Output the (x, y) coordinate of the center of the cell containing the given text.  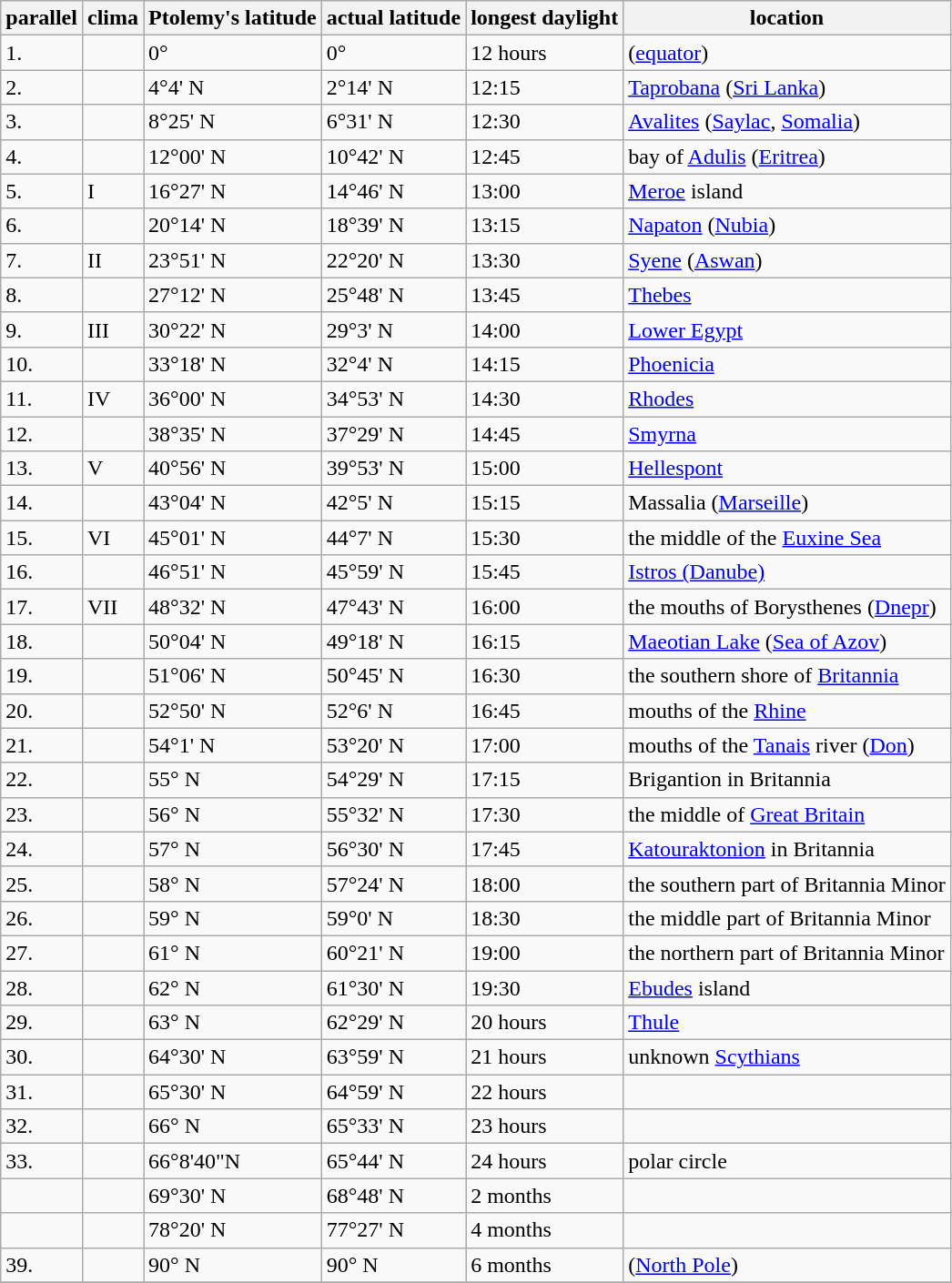
46°51' N (233, 572)
mouths of the Rhine (787, 711)
40°56' N (233, 469)
location (787, 18)
19:30 (544, 987)
64°30' N (233, 1057)
54°1' N (233, 745)
actual latitude (393, 18)
18:30 (544, 918)
20. (42, 711)
23°51' N (233, 260)
17. (42, 607)
69°30' N (233, 1196)
Istros (Danube) (787, 572)
78°20' N (233, 1230)
62° N (233, 987)
the middle of Great Britain (787, 814)
62°29' N (393, 1023)
17:15 (544, 780)
4°4' N (233, 87)
13:00 (544, 191)
8. (42, 295)
58° N (233, 884)
clima (113, 18)
Phoenicia (787, 364)
Thule (787, 1023)
30°22' N (233, 329)
44°7' N (393, 538)
28. (42, 987)
Massalia (Marseille) (787, 503)
21 hours (544, 1057)
Ebudes island (787, 987)
12 hours (544, 53)
17:45 (544, 849)
42°5' N (393, 503)
32°4' N (393, 364)
Taprobana (Sri Lanka) (787, 87)
Katouraktonion in Britannia (787, 849)
12. (42, 434)
5. (42, 191)
2°14' N (393, 87)
the northern part of Britannia Minor (787, 953)
48°32' N (233, 607)
2. (42, 87)
18:00 (544, 884)
the southern shore of Britannia (787, 676)
26. (42, 918)
57°24' N (393, 884)
31. (42, 1092)
60°21' N (393, 953)
Lower Egypt (787, 329)
39. (42, 1265)
15. (42, 538)
25°48' N (393, 295)
34°53' N (393, 399)
12:15 (544, 87)
64°59' N (393, 1092)
16:45 (544, 711)
Meroe island (787, 191)
50°04' N (233, 641)
59°0' N (393, 918)
I (113, 191)
66°8'40"N (233, 1161)
VII (113, 607)
38°35' N (233, 434)
53°20' N (393, 745)
11. (42, 399)
36°00' N (233, 399)
6. (42, 226)
52°6' N (393, 711)
22. (42, 780)
VI (113, 538)
18°39' N (393, 226)
the middle part of Britannia Minor (787, 918)
25. (42, 884)
16:30 (544, 676)
14:15 (544, 364)
Ptolemy's latitude (233, 18)
61°30' N (393, 987)
29°3' N (393, 329)
parallel (42, 18)
56°30' N (393, 849)
21. (42, 745)
14°46' N (393, 191)
unknown Scythians (787, 1057)
19:00 (544, 953)
65°30' N (233, 1092)
IV (113, 399)
Hellespont (787, 469)
13:30 (544, 260)
the southern part of Britannia Minor (787, 884)
10°42' N (393, 157)
7. (42, 260)
24. (42, 849)
(North Pole) (787, 1265)
12:45 (544, 157)
V (113, 469)
15:15 (544, 503)
4. (42, 157)
19. (42, 676)
24 hours (544, 1161)
Brigantion in Britannia (787, 780)
14:00 (544, 329)
1. (42, 53)
47°43' N (393, 607)
16. (42, 572)
45°59' N (393, 572)
9. (42, 329)
33. (42, 1161)
12°00' N (233, 157)
33°18' N (233, 364)
Rhodes (787, 399)
18. (42, 641)
8°25' N (233, 122)
52°50' N (233, 711)
77°27' N (393, 1230)
37°29' N (393, 434)
polar circle (787, 1161)
65°44' N (393, 1161)
Avalites (Saylac, Somalia) (787, 122)
10. (42, 364)
23. (42, 814)
13:15 (544, 226)
20°14' N (233, 226)
4 months (544, 1230)
6°31' N (393, 122)
49°18' N (393, 641)
68°48' N (393, 1196)
12:30 (544, 122)
27. (42, 953)
39°53' N (393, 469)
32. (42, 1126)
3. (42, 122)
59° N (233, 918)
(equator) (787, 53)
6 months (544, 1265)
66° N (233, 1126)
13:45 (544, 295)
17:00 (544, 745)
15:45 (544, 572)
15:00 (544, 469)
17:30 (544, 814)
Maeotian Lake (Sea of Azov) (787, 641)
50°45' N (393, 676)
57° N (233, 849)
22°20' N (393, 260)
29. (42, 1023)
14. (42, 503)
the mouths of Borysthenes (Dnepr) (787, 607)
23 hours (544, 1126)
63°59' N (393, 1057)
mouths of the Tanais river (Don) (787, 745)
2 months (544, 1196)
54°29' N (393, 780)
65°33' N (393, 1126)
Smyrna (787, 434)
Syene (Aswan) (787, 260)
13. (42, 469)
bay of Adulis (Eritrea) (787, 157)
45°01' N (233, 538)
30. (42, 1057)
16°27' N (233, 191)
16:15 (544, 641)
Napaton (Nubia) (787, 226)
longest daylight (544, 18)
55° N (233, 780)
16:00 (544, 607)
27°12' N (233, 295)
61° N (233, 953)
63° N (233, 1023)
15:30 (544, 538)
14:30 (544, 399)
56° N (233, 814)
55°32' N (393, 814)
51°06' N (233, 676)
14:45 (544, 434)
22 hours (544, 1092)
43°04' N (233, 503)
II (113, 260)
the middle of the Euxine Sea (787, 538)
20 hours (544, 1023)
Thebes (787, 295)
III (113, 329)
